Return the (x, y) coordinate for the center point of the cell that contains the specified text.  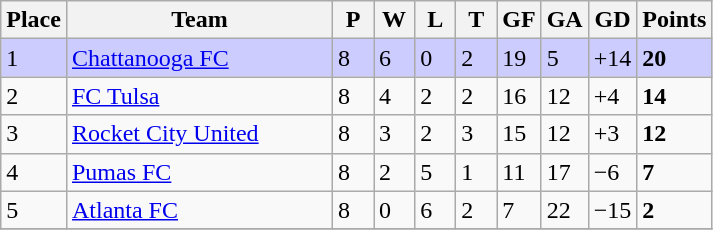
GF (519, 20)
Pumas FC (199, 172)
11 (519, 172)
Rocket City United (199, 134)
GA (564, 20)
15 (519, 134)
20 (674, 58)
T (476, 20)
Team (199, 20)
16 (519, 96)
19 (519, 58)
+14 (612, 58)
+4 (612, 96)
Place (34, 20)
W (394, 20)
22 (564, 210)
−6 (612, 172)
L (436, 20)
Chattanooga FC (199, 58)
GD (612, 20)
FC Tulsa (199, 96)
Atlanta FC (199, 210)
14 (674, 96)
−15 (612, 210)
17 (564, 172)
P (354, 20)
+3 (612, 134)
Points (674, 20)
